Find where the given text appears and provide that cell's center as (X, Y) coordinate. 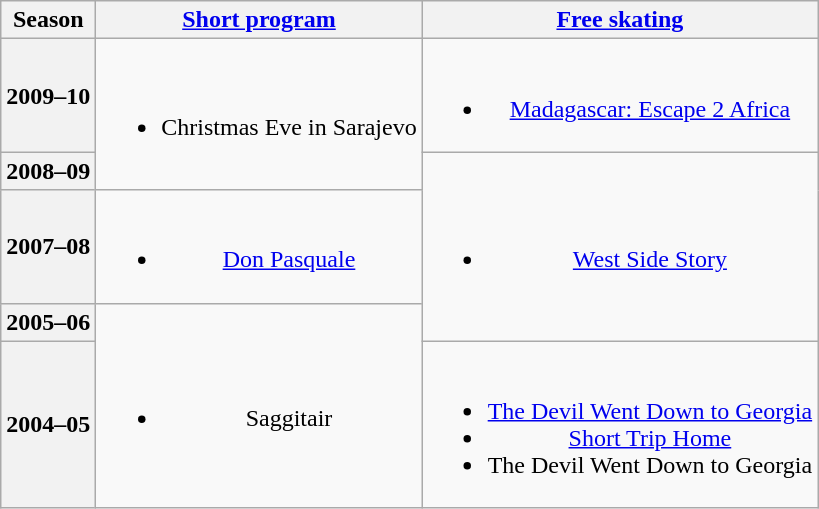
2005–06 (48, 322)
Short program (259, 20)
Christmas Eve in Sarajevo (259, 114)
2009–10 (48, 96)
2007–08 (48, 246)
Madagascar: Escape 2 Africa (620, 96)
Don Pasquale (259, 246)
West Side Story (620, 246)
2008–09 (48, 171)
Saggitair (259, 406)
2004–05 (48, 424)
The Devil Went Down to Georgia Short Trip Home The Devil Went Down to Georgia (620, 424)
Season (48, 20)
Free skating (620, 20)
